Identify which cell holds the provided text, then report its (x, y) central coordinate. 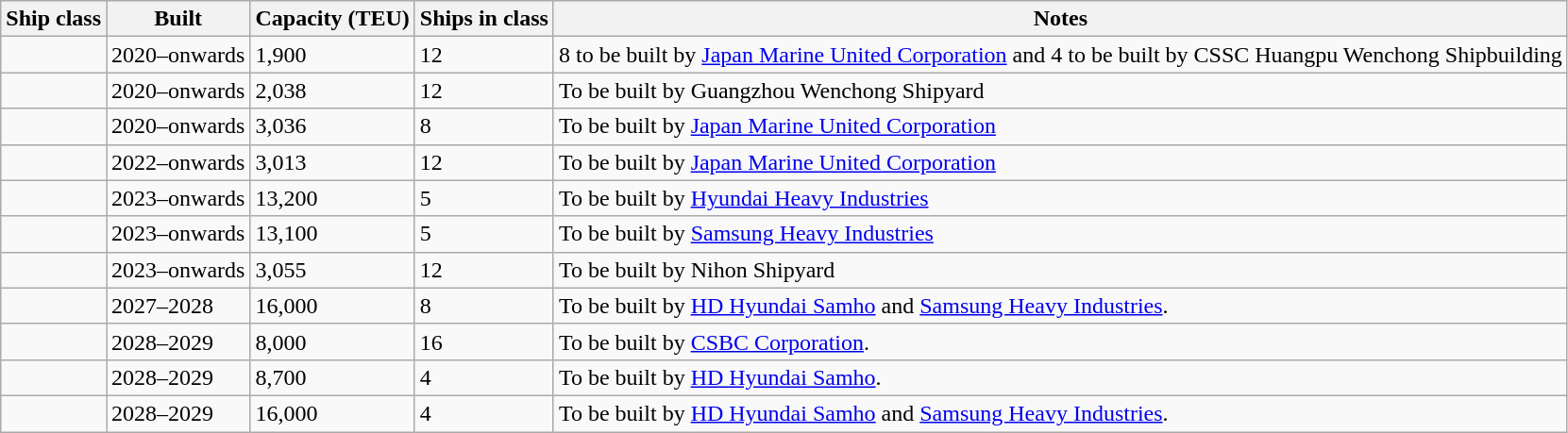
To be built by HD Hyundai Samho. (1060, 377)
3,036 (332, 126)
8 to be built by Japan Marine United Corporation and 4 to be built by CSSC Huangpu Wenchong Shipbuilding (1060, 55)
To be built by Guangzhou Wenchong Shipyard (1060, 91)
8,000 (332, 341)
Built (178, 19)
2022–onwards (178, 162)
3,055 (332, 270)
Ships in class (483, 19)
To be built by Samsung Heavy Industries (1060, 234)
To be built by Nihon Shipyard (1060, 270)
Notes (1060, 19)
8,700 (332, 377)
2,038 (332, 91)
To be built by Hyundai Heavy Industries (1060, 198)
2027–2028 (178, 306)
Capacity (TEU) (332, 19)
3,013 (332, 162)
16 (483, 341)
13,100 (332, 234)
13,200 (332, 198)
Ship class (54, 19)
1,900 (332, 55)
To be built by CSBC Corporation. (1060, 341)
